Find where the given text appears and provide that cell's center as (x, y) coordinate. 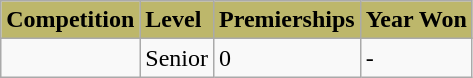
Premierships (288, 20)
0 (288, 58)
Senior (177, 58)
Year Won (416, 20)
Competition (70, 20)
- (416, 58)
Level (177, 20)
